Determine the (X, Y) coordinate at the center of the cell enclosing the given text.  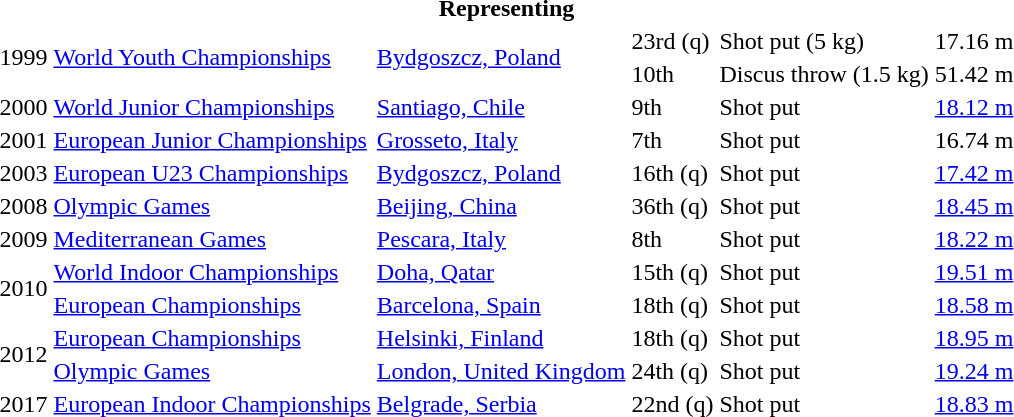
Santiago, Chile (501, 107)
15th (q) (672, 272)
World Indoor Championships (212, 272)
8th (672, 239)
16th (q) (672, 173)
10th (672, 74)
7th (672, 140)
Discus throw (1.5 kg) (824, 74)
23rd (q) (672, 41)
24th (q) (672, 371)
Doha, Qatar (501, 272)
Mediterranean Games (212, 239)
Beijing, China (501, 206)
36th (q) (672, 206)
World Junior Championships (212, 107)
Grosseto, Italy (501, 140)
World Youth Championships (212, 58)
European Junior Championships (212, 140)
London, United Kingdom (501, 371)
Shot put (5 kg) (824, 41)
Pescara, Italy (501, 239)
European U23 Championships (212, 173)
Barcelona, Spain (501, 305)
Helsinki, Finland (501, 338)
9th (672, 107)
